Find where the given text appears and provide that cell's center as (X, Y) coordinate. 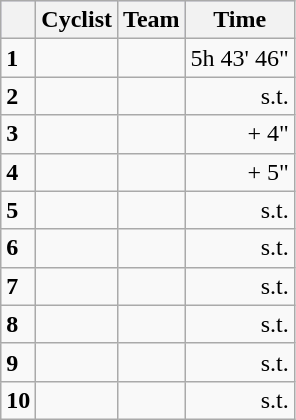
Team (152, 20)
4 (18, 172)
Time (240, 20)
+ 4" (240, 134)
3 (18, 134)
+ 5" (240, 172)
2 (18, 96)
6 (18, 248)
5 (18, 210)
7 (18, 286)
8 (18, 324)
9 (18, 362)
Cyclist (77, 20)
5h 43' 46" (240, 58)
1 (18, 58)
10 (18, 400)
